For the text-containing cell, return its midpoint in [x, y] coordinate format. 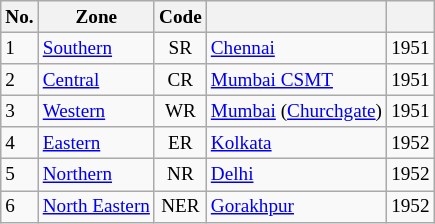
WR [180, 111]
4 [20, 143]
Chennai [296, 48]
No. [20, 17]
2 [20, 80]
NR [180, 175]
Zone [96, 17]
Northern [96, 175]
Mumbai (Churchgate) [296, 111]
Gorakhpur [296, 206]
Mumbai CSMT [296, 80]
Code [180, 17]
SR [180, 48]
North Eastern [96, 206]
Kolkata [296, 143]
Southern [96, 48]
1 [20, 48]
Western [96, 111]
3 [20, 111]
Delhi [296, 175]
NER [180, 206]
Central [96, 80]
CR [180, 80]
Eastern [96, 143]
6 [20, 206]
ER [180, 143]
5 [20, 175]
